From the cell containing the given text, extract its center point as (X, Y) coordinate. 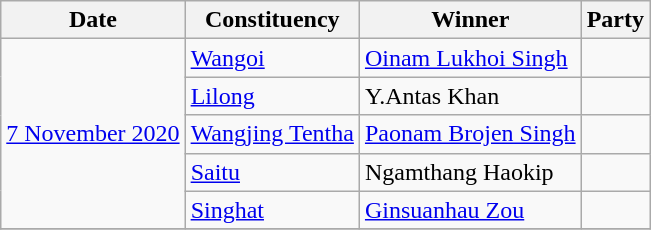
Ginsuanhau Zou (470, 210)
Singhat (272, 210)
Oinam Lukhoi Singh (470, 58)
Date (93, 20)
Ngamthang Haokip (470, 172)
Constituency (272, 20)
Saitu (272, 172)
Y.Antas Khan (470, 96)
Paonam Brojen Singh (470, 134)
Winner (470, 20)
7 November 2020 (93, 134)
Wangjing Tentha (272, 134)
Lilong (272, 96)
Party (615, 20)
Wangoi (272, 58)
